For the text-containing cell, return its midpoint in (x, y) coordinate format. 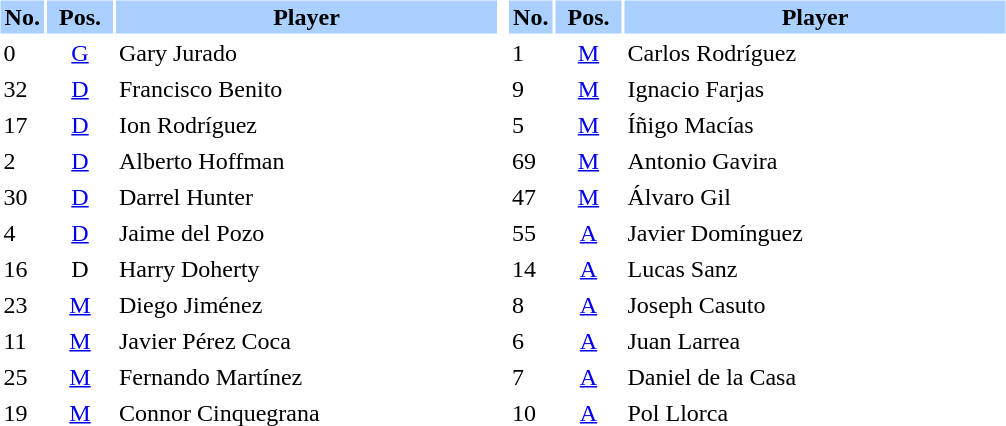
Harry Doherty (306, 268)
69 (531, 160)
Diego Jiménez (306, 304)
Lucas Sanz (814, 268)
G (80, 52)
30 (22, 196)
Javier Pérez Coca (306, 340)
7 (531, 376)
5 (531, 124)
Juan Larrea (814, 340)
0 (22, 52)
Javier Domínguez (814, 232)
Francisco Benito (306, 88)
25 (22, 376)
Álvaro Gil (814, 196)
32 (22, 88)
2 (22, 160)
Íñigo Macías (814, 124)
55 (531, 232)
Ion Rodríguez (306, 124)
Antonio Gavira (814, 160)
17 (22, 124)
14 (531, 268)
11 (22, 340)
Daniel de la Casa (814, 376)
4 (22, 232)
23 (22, 304)
9 (531, 88)
Gary Jurado (306, 52)
Fernando Martínez (306, 376)
Alberto Hoffman (306, 160)
Ignacio Farjas (814, 88)
Jaime del Pozo (306, 232)
1 (531, 52)
Joseph Casuto (814, 304)
8 (531, 304)
16 (22, 268)
Carlos Rodríguez (814, 52)
Darrel Hunter (306, 196)
6 (531, 340)
47 (531, 196)
